Find where the given text appears and provide that cell's center as [x, y] coordinate. 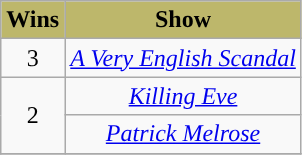
A Very English Scandal [184, 58]
2 [33, 115]
Show [184, 20]
Patrick Melrose [184, 134]
Killing Eve [184, 96]
Wins [33, 20]
3 [33, 58]
